Find where the given text appears and provide that cell's center as [x, y] coordinate. 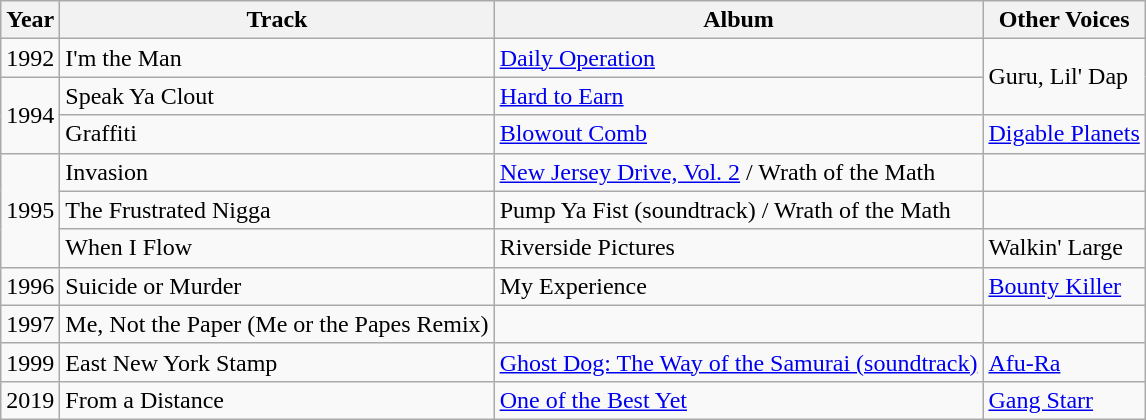
1999 [30, 362]
My Experience [738, 286]
Blowout Comb [738, 134]
Track [277, 20]
When I Flow [277, 248]
1995 [30, 210]
Digable Planets [1064, 134]
New Jersey Drive, Vol. 2 / Wrath of the Math [738, 172]
Afu-Ra [1064, 362]
Other Voices [1064, 20]
East New York Stamp [277, 362]
Invasion [277, 172]
2019 [30, 400]
Ghost Dog: The Way of the Samurai (soundtrack) [738, 362]
Guru, Lil' Dap [1064, 77]
1992 [30, 58]
1994 [30, 115]
Suicide or Murder [277, 286]
Graffiti [277, 134]
From a Distance [277, 400]
Walkin' Large [1064, 248]
I'm the Man [277, 58]
Hard to Earn [738, 96]
1996 [30, 286]
Bounty Killer [1064, 286]
Me, Not the Paper (Me or the Papes Remix) [277, 324]
1997 [30, 324]
Year [30, 20]
One of the Best Yet [738, 400]
Speak Ya Clout [277, 96]
Gang Starr [1064, 400]
Riverside Pictures [738, 248]
Daily Operation [738, 58]
The Frustrated Nigga [277, 210]
Pump Ya Fist (soundtrack) / Wrath of the Math [738, 210]
Album [738, 20]
